Scan for the cell matching the given text and deliver its [X, Y] coordinate at center. 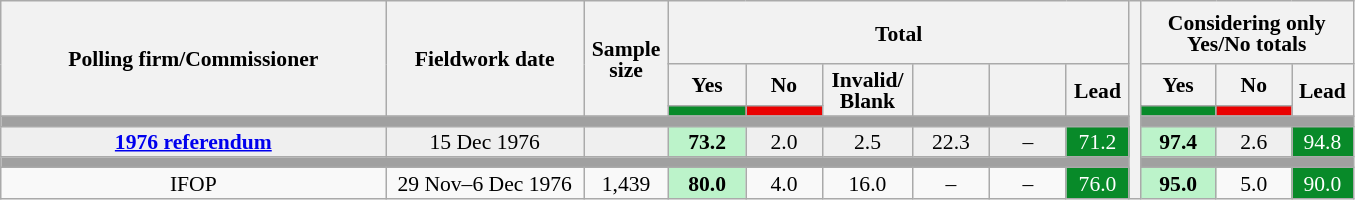
15 Dec 1976 [485, 142]
76.0 [1097, 184]
Total [899, 32]
16.0 [867, 184]
2.5 [867, 142]
Considering onlyYes/No totals [1246, 32]
22.3 [950, 142]
4.0 [784, 184]
29 Nov–6 Dec 1976 [485, 184]
97.4 [1178, 142]
Polling firm/Commissioner [194, 58]
71.2 [1097, 142]
1,439 [626, 184]
5.0 [1254, 184]
94.8 [1322, 142]
Sample size [626, 58]
1976 referendum [194, 142]
2.0 [784, 142]
90.0 [1322, 184]
Fieldwork date [485, 58]
95.0 [1178, 184]
2.6 [1254, 142]
73.2 [708, 142]
80.0 [708, 184]
Invalid/Blank [867, 90]
IFOP [194, 184]
